Return (X, Y) of the center of cell containing provided text 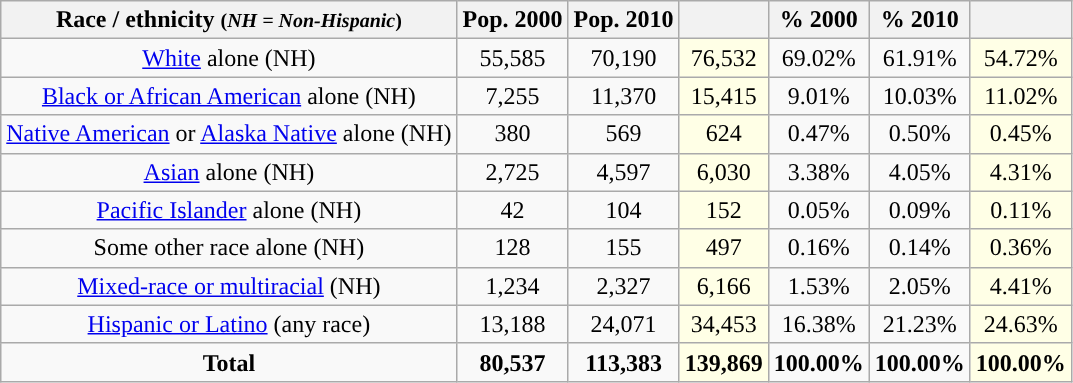
15,415 (724, 96)
0.05% (818, 210)
0.47% (818, 134)
3.38% (818, 172)
4,597 (624, 172)
0.16% (818, 248)
152 (724, 210)
497 (724, 248)
Native American or Alaska Native alone (NH) (229, 134)
113,383 (624, 362)
80,537 (512, 362)
1.53% (818, 286)
70,190 (624, 58)
128 (512, 248)
2,725 (512, 172)
Asian alone (NH) (229, 172)
Black or African American alone (NH) (229, 96)
61.91% (920, 58)
6,030 (724, 172)
4.41% (1020, 286)
2,327 (624, 286)
Some other race alone (NH) (229, 248)
9.01% (818, 96)
Pacific Islander alone (NH) (229, 210)
54.72% (1020, 58)
% 2010 (920, 20)
4.05% (920, 172)
155 (624, 248)
White alone (NH) (229, 58)
4.31% (1020, 172)
10.03% (920, 96)
0.09% (920, 210)
624 (724, 134)
24.63% (1020, 324)
569 (624, 134)
Pop. 2000 (512, 20)
13,188 (512, 324)
0.45% (1020, 134)
1,234 (512, 286)
6,166 (724, 286)
55,585 (512, 58)
16.38% (818, 324)
139,869 (724, 362)
11.02% (1020, 96)
69.02% (818, 58)
380 (512, 134)
0.11% (1020, 210)
0.36% (1020, 248)
104 (624, 210)
7,255 (512, 96)
42 (512, 210)
% 2000 (818, 20)
24,071 (624, 324)
Pop. 2010 (624, 20)
11,370 (624, 96)
2.05% (920, 286)
76,532 (724, 58)
Total (229, 362)
34,453 (724, 324)
0.14% (920, 248)
Mixed-race or multiracial (NH) (229, 286)
Race / ethnicity (NH = Non-Hispanic) (229, 20)
0.50% (920, 134)
Hispanic or Latino (any race) (229, 324)
21.23% (920, 324)
